Search for the cell housing the specified text and yield its [x, y] center coordinate. 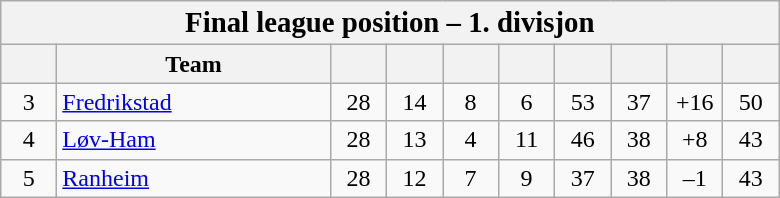
11 [527, 140]
46 [583, 140]
12 [414, 178]
5 [29, 178]
Fredrikstad [194, 102]
3 [29, 102]
Ranheim [194, 178]
13 [414, 140]
+8 [695, 140]
8 [470, 102]
14 [414, 102]
7 [470, 178]
53 [583, 102]
Final league position – 1. divisjon [390, 23]
50 [751, 102]
Team [194, 64]
+16 [695, 102]
–1 [695, 178]
6 [527, 102]
Løv-Ham [194, 140]
9 [527, 178]
